Pinpoint the cell where the given text exists, returning its [x, y] midpoint coordinate. 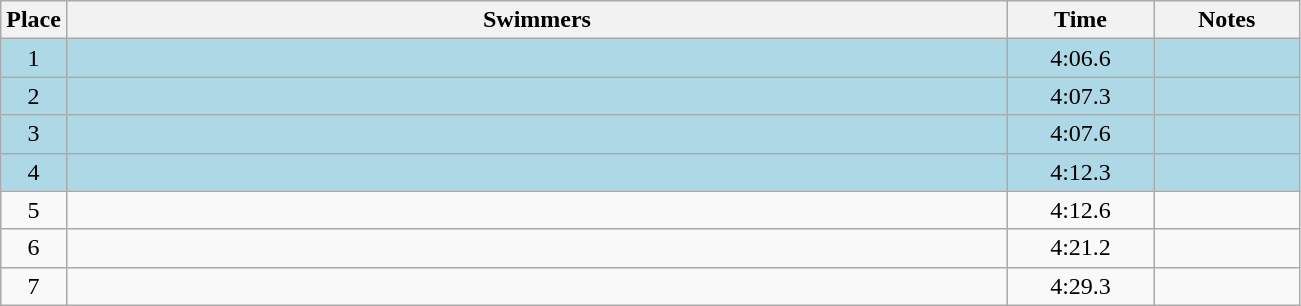
4 [34, 172]
Place [34, 20]
4:29.3 [1081, 286]
4:06.6 [1081, 58]
4:21.2 [1081, 248]
Swimmers [536, 20]
6 [34, 248]
4:07.3 [1081, 96]
4:12.3 [1081, 172]
3 [34, 134]
1 [34, 58]
Notes [1227, 20]
4:07.6 [1081, 134]
Time [1081, 20]
2 [34, 96]
5 [34, 210]
4:12.6 [1081, 210]
7 [34, 286]
